Output the [x, y] coordinate of the center of the cell containing the given text.  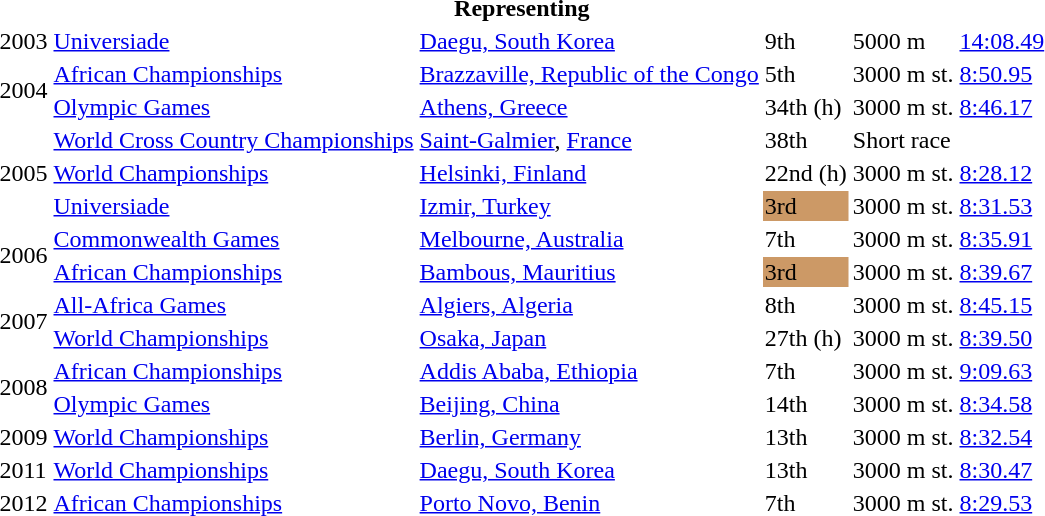
8th [806, 305]
Izmir, Turkey [589, 206]
5000 m [903, 41]
Osaka, Japan [589, 338]
Helsinki, Finland [589, 173]
Athens, Greece [589, 107]
Melbourne, Australia [589, 239]
Addis Ababa, Ethiopia [589, 371]
Berlin, Germany [589, 437]
14th [806, 404]
Short race [903, 140]
Commonwealth Games [234, 239]
Bambous, Mauritius [589, 272]
All-Africa Games [234, 305]
38th [806, 140]
5th [806, 74]
Algiers, Algeria [589, 305]
Brazzaville, Republic of the Congo [589, 74]
World Cross Country Championships [234, 140]
34th (h) [806, 107]
Beijing, China [589, 404]
9th [806, 41]
22nd (h) [806, 173]
27th (h) [806, 338]
Saint-Galmier, France [589, 140]
